From the cell containing the given text, extract its center point as (x, y) coordinate. 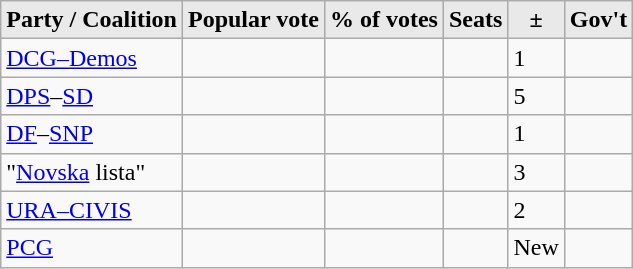
DF–SNP (92, 134)
Party / Coalition (92, 20)
DCG–Demos (92, 58)
3 (536, 172)
Gov't (598, 20)
± (536, 20)
New (536, 248)
5 (536, 96)
Seats (475, 20)
PCG (92, 248)
% of votes (384, 20)
URA–CIVIS (92, 210)
Popular vote (253, 20)
DPS–SD (92, 96)
2 (536, 210)
"Novska lista" (92, 172)
